Provide the [x, y] coordinate of the cell's center where the given text is located.  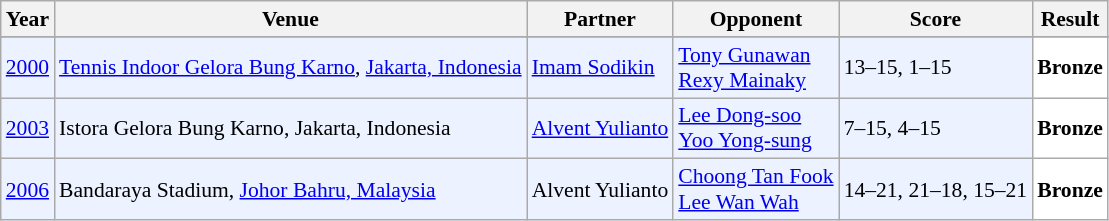
Imam Sodikin [600, 68]
Year [28, 19]
Tony Gunawan Rexy Mainaky [756, 68]
Tennis Indoor Gelora Bung Karno, Jakarta, Indonesia [290, 68]
Result [1070, 19]
14–21, 21–18, 15–21 [936, 190]
Istora Gelora Bung Karno, Jakarta, Indonesia [290, 128]
Score [936, 19]
13–15, 1–15 [936, 68]
Lee Dong-soo Yoo Yong-sung [756, 128]
7–15, 4–15 [936, 128]
Choong Tan Fook Lee Wan Wah [756, 190]
Bandaraya Stadium, Johor Bahru, Malaysia [290, 190]
2000 [28, 68]
2006 [28, 190]
Opponent [756, 19]
Venue [290, 19]
Partner [600, 19]
2003 [28, 128]
